Pinpoint the cell where the given text exists, returning its [X, Y] midpoint coordinate. 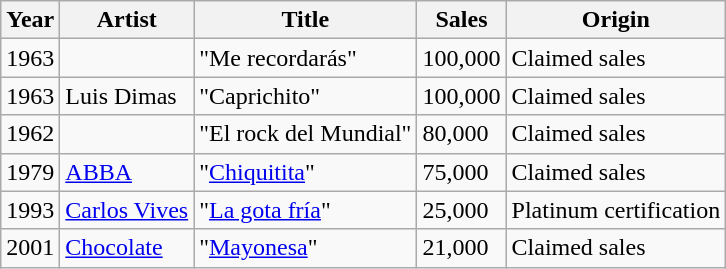
"Caprichito" [306, 96]
2001 [30, 248]
Year [30, 20]
Title [306, 20]
Chocolate [127, 248]
Carlos Vives [127, 210]
ABBA [127, 172]
"Mayonesa" [306, 248]
"La gota fría" [306, 210]
75,000 [462, 172]
Luis Dimas [127, 96]
Sales [462, 20]
80,000 [462, 134]
25,000 [462, 210]
1962 [30, 134]
21,000 [462, 248]
"Chiquitita" [306, 172]
1993 [30, 210]
Platinum certification [616, 210]
Origin [616, 20]
1979 [30, 172]
Artist [127, 20]
"El rock del Mundial" [306, 134]
"Me recordarás" [306, 58]
